Detect which cell encompasses the target text, then output its (x, y) center coordinate. 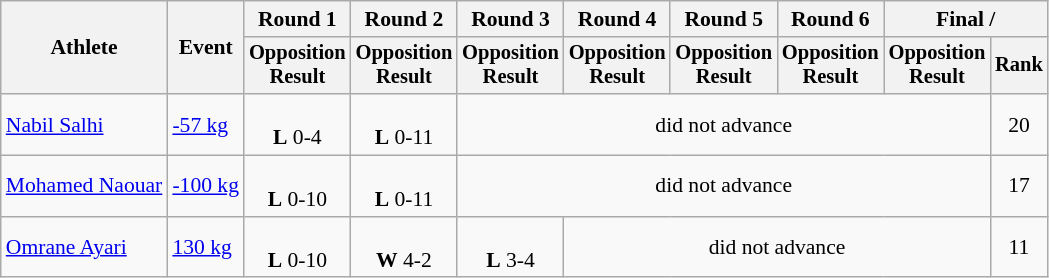
Event (206, 48)
20 (1019, 124)
130 kg (206, 248)
Round 2 (404, 19)
Mohamed Naouar (84, 186)
Round 6 (830, 19)
W 4-2 (404, 248)
Round 3 (510, 19)
-100 kg (206, 186)
11 (1019, 248)
Final / (966, 19)
Round 1 (298, 19)
-57 kg (206, 124)
Nabil Salhi (84, 124)
17 (1019, 186)
Athlete (84, 48)
Round 5 (724, 19)
Round 4 (618, 19)
Omrane Ayari (84, 248)
Rank (1019, 66)
L 0-4 (298, 124)
L 3-4 (510, 248)
